Capture the cell that displays the provided text and extract its (x, y) central coordinate. 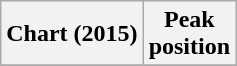
Chart (2015) (72, 34)
Peakposition (189, 34)
